Output the (X, Y) coordinate of the center of the cell containing the given text.  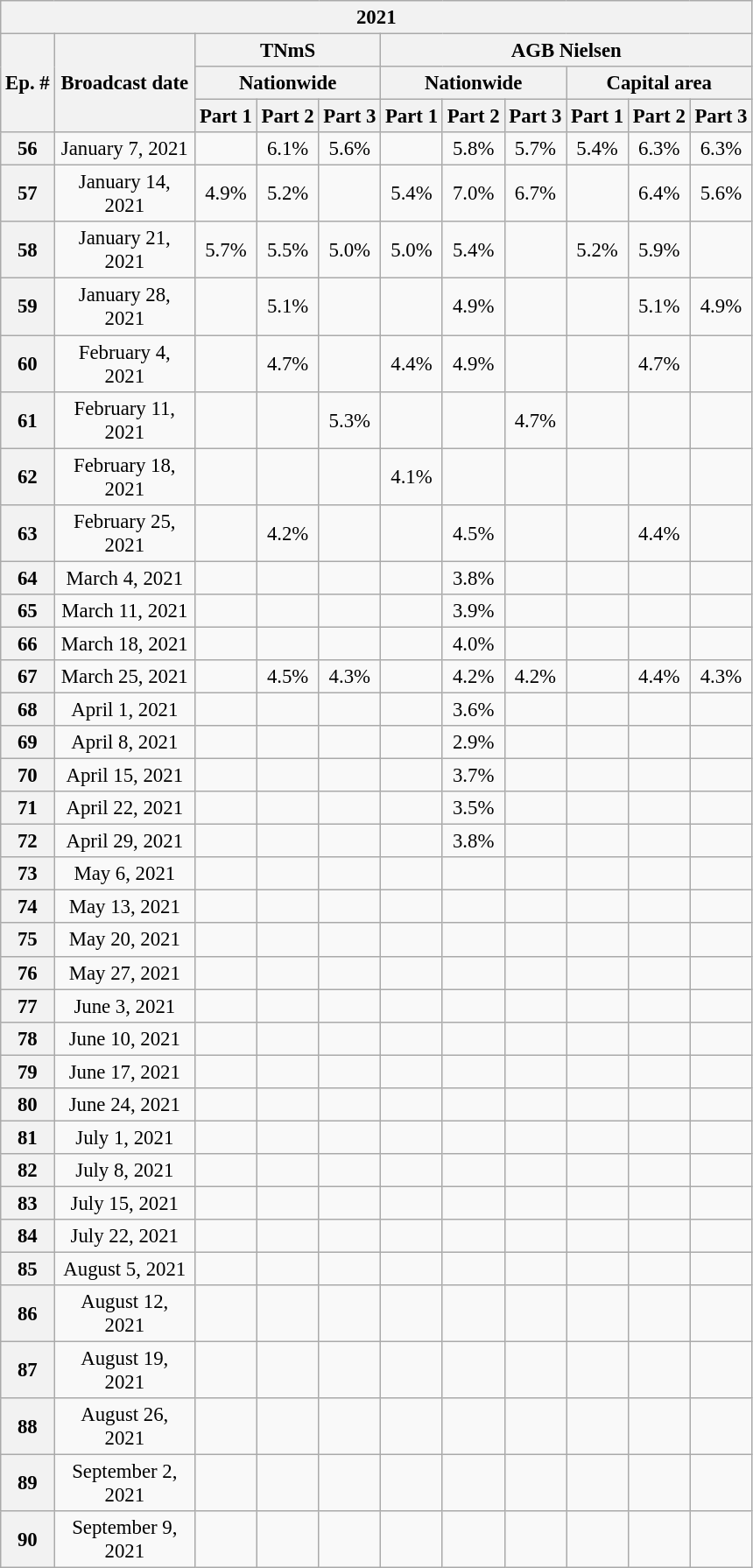
57 (28, 194)
67 (28, 677)
59 (28, 306)
60 (28, 364)
TNmS (288, 51)
77 (28, 1006)
January 28, 2021 (124, 306)
4.0% (473, 643)
January 14, 2021 (124, 194)
AGB Nielsen (567, 51)
68 (28, 709)
56 (28, 149)
65 (28, 611)
58 (28, 250)
September 2, 2021 (124, 1483)
86 (28, 1313)
August 12, 2021 (124, 1313)
April 29, 2021 (124, 841)
July 15, 2021 (124, 1203)
84 (28, 1236)
74 (28, 907)
June 17, 2021 (124, 1072)
January 21, 2021 (124, 250)
73 (28, 874)
69 (28, 742)
May 20, 2021 (124, 940)
2.9% (473, 742)
88 (28, 1427)
May 27, 2021 (124, 973)
May 13, 2021 (124, 907)
Ep. # (28, 84)
August 19, 2021 (124, 1371)
March 25, 2021 (124, 677)
April 8, 2021 (124, 742)
June 24, 2021 (124, 1105)
80 (28, 1105)
3.7% (473, 776)
3.6% (473, 709)
61 (28, 420)
2021 (376, 18)
5.5% (287, 250)
6.7% (536, 194)
89 (28, 1483)
4.1% (412, 476)
Broadcast date (124, 84)
July 1, 2021 (124, 1137)
85 (28, 1269)
July 8, 2021 (124, 1171)
78 (28, 1038)
5.3% (350, 420)
63 (28, 532)
June 10, 2021 (124, 1038)
February 11, 2021 (124, 420)
72 (28, 841)
76 (28, 973)
66 (28, 643)
July 22, 2021 (124, 1236)
82 (28, 1171)
August 5, 2021 (124, 1269)
5.8% (473, 149)
81 (28, 1137)
3.5% (473, 808)
March 18, 2021 (124, 643)
7.0% (473, 194)
5.9% (658, 250)
79 (28, 1072)
March 4, 2021 (124, 578)
Capital area (659, 83)
64 (28, 578)
April 1, 2021 (124, 709)
3.9% (473, 611)
6.1% (287, 149)
May 6, 2021 (124, 874)
April 15, 2021 (124, 776)
83 (28, 1203)
June 3, 2021 (124, 1006)
September 9, 2021 (124, 1539)
70 (28, 776)
March 11, 2021 (124, 611)
February 4, 2021 (124, 364)
August 26, 2021 (124, 1427)
87 (28, 1371)
62 (28, 476)
February 18, 2021 (124, 476)
90 (28, 1539)
75 (28, 940)
71 (28, 808)
January 7, 2021 (124, 149)
April 22, 2021 (124, 808)
February 25, 2021 (124, 532)
6.4% (658, 194)
